Detect which cell encompasses the target text, then output its (x, y) center coordinate. 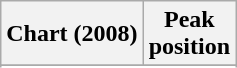
Peakposition (189, 34)
Chart (2008) (72, 34)
